Detect which cell encompasses the target text, then output its (X, Y) center coordinate. 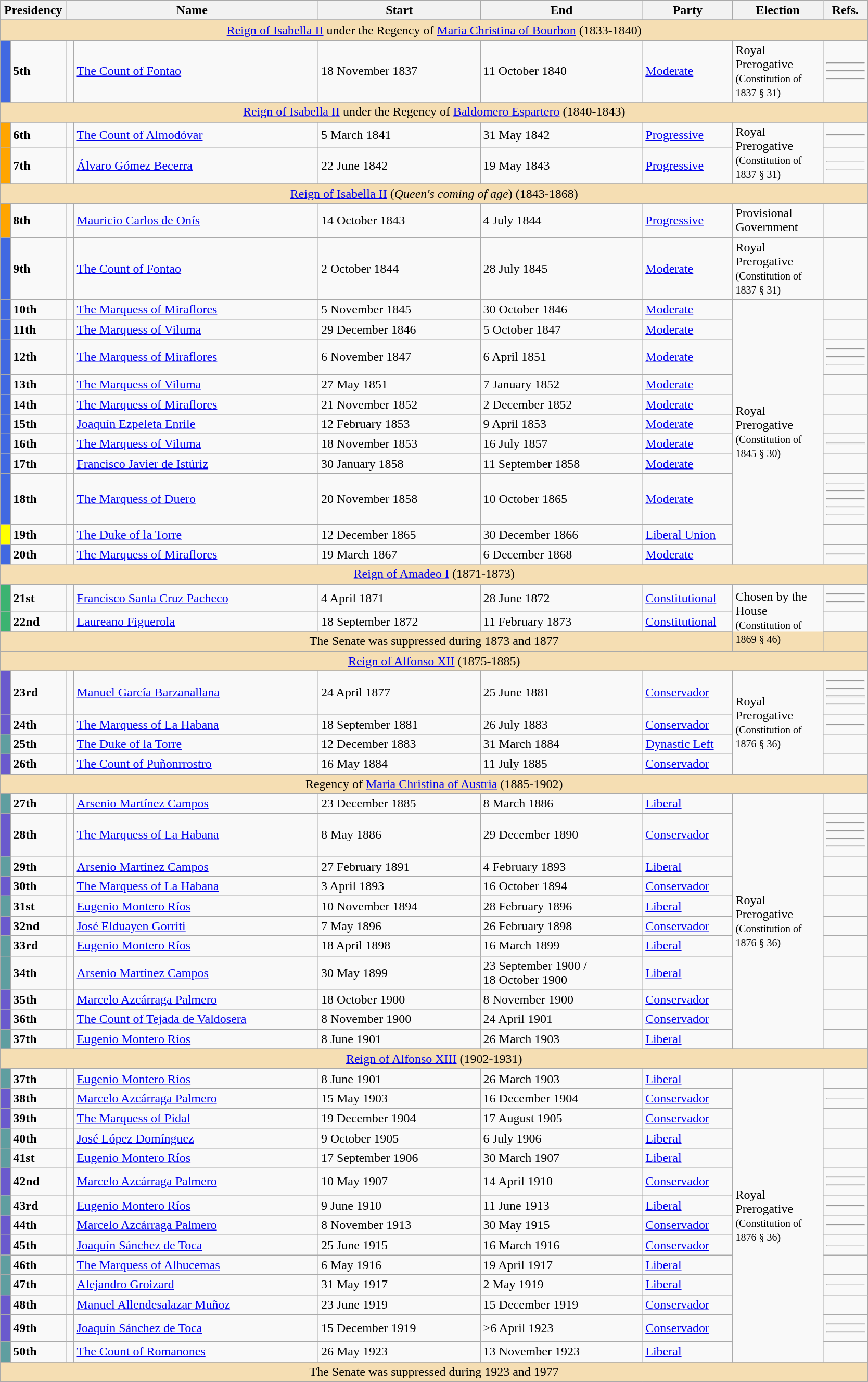
Royal Prerogative (Constitution of 1845 § 30) (777, 432)
José Elduayen Gorriti (196, 926)
12 December 1865 (399, 535)
30 December 1866 (561, 535)
9 October 1905 (399, 1138)
28th (39, 835)
Reign of Isabella II under the Regency of Maria Christina of Bourbon (1833-1840) (434, 30)
33rd (39, 946)
20th (39, 554)
Francisco Santa Cruz Pacheco (196, 598)
38th (39, 1098)
23 September 1900 /18 October 1900 (561, 972)
5th (39, 71)
6th (39, 135)
The Senate was suppressed during 1873 and 1877 (434, 641)
8 March 1886 (561, 804)
>6 April 1923 (561, 1328)
4 April 1871 (399, 598)
25 June 1915 (399, 1245)
End (561, 10)
18 April 1898 (399, 946)
11th (39, 329)
46th (39, 1265)
10 May 1907 (399, 1182)
12 February 1853 (399, 424)
17 August 1905 (561, 1118)
24 April 1901 (561, 1019)
19 March 1867 (399, 554)
32nd (39, 926)
The Count of Tejada de Valdosera (196, 1019)
10 November 1894 (399, 906)
22 June 1842 (399, 166)
3 April 1893 (399, 886)
31 May 1842 (561, 135)
17 September 1906 (399, 1158)
Presidency (33, 10)
Mauricio Carlos de Onís (196, 221)
2 December 1852 (561, 404)
16 May 1884 (399, 764)
Reign of Alfonso XIII (1902-1931) (434, 1059)
4 February 1893 (561, 867)
9 June 1910 (399, 1206)
29 December 1846 (399, 329)
The Marquess of Pidal (196, 1118)
28 February 1896 (561, 906)
Manuel García Barzanallana (196, 692)
7th (39, 166)
44th (39, 1225)
30 January 1858 (399, 464)
19 December 1904 (399, 1118)
27th (39, 804)
16th (39, 444)
41st (39, 1158)
José López Domínguez (196, 1138)
34th (39, 972)
Election (777, 10)
6 July 1906 (561, 1138)
36th (39, 1019)
25th (39, 744)
26 February 1898 (561, 926)
Laureano Figuerola (196, 622)
11 September 1858 (561, 464)
11 June 1913 (561, 1206)
16 December 1904 (561, 1098)
19 May 1843 (561, 166)
5 October 1847 (561, 329)
35th (39, 999)
22nd (39, 622)
15 May 1903 (399, 1098)
24 April 1877 (399, 692)
21 November 1852 (399, 404)
Refs. (845, 10)
13 November 1923 (561, 1352)
47th (39, 1285)
9 April 1853 (561, 424)
6 May 1916 (399, 1265)
5 March 1841 (399, 135)
Alejandro Groizard (196, 1285)
Liberal Union (688, 535)
26 July 1883 (561, 724)
The Count of Almodóvar (196, 135)
2 May 1919 (561, 1285)
16 March 1916 (561, 1245)
2 October 1844 (399, 269)
The Count of Romanones (196, 1352)
26th (39, 764)
16 October 1894 (561, 886)
Provisional Government (777, 221)
16 March 1899 (561, 946)
19 April 1917 (561, 1265)
Start (399, 10)
4 July 1844 (561, 221)
The Count of Puñonrrostro (196, 764)
Reign of Isabella II (Queen's coming of age) (1843-1868) (434, 194)
8 May 1886 (399, 835)
Francisco Javier de Istúriz (196, 464)
29th (39, 867)
The Marquess of Duero (196, 499)
18 November 1837 (399, 71)
7 May 1896 (399, 926)
28 July 1845 (561, 269)
15th (39, 424)
26 May 1923 (399, 1352)
40th (39, 1138)
18 September 1881 (399, 724)
23 December 1885 (399, 804)
Chosen by the House (Constitution of 1869 § 46) (777, 617)
Party (688, 10)
8 November 1913 (399, 1225)
12 December 1883 (399, 744)
9th (39, 269)
30 October 1846 (561, 309)
31 May 1917 (399, 1285)
8th (39, 221)
14th (39, 404)
14 October 1843 (399, 221)
30th (39, 886)
42nd (39, 1182)
Álvaro Gómez Becerra (196, 166)
Reign of Amadeo I (1871-1873) (434, 574)
11 October 1840 (561, 71)
27 May 1851 (399, 384)
28 June 1872 (561, 598)
13th (39, 384)
18 October 1900 (399, 999)
14 April 1910 (561, 1182)
50th (39, 1352)
45th (39, 1245)
21st (39, 598)
24th (39, 724)
The Senate was suppressed during 1923 and 1977 (434, 1372)
39th (39, 1118)
31st (39, 906)
Name (193, 10)
6 November 1847 (399, 357)
10 October 1865 (561, 499)
18th (39, 499)
12th (39, 357)
Manuel Allendesalazar Muñoz (196, 1304)
29 December 1890 (561, 835)
18 September 1872 (399, 622)
11 July 1885 (561, 764)
30 May 1899 (399, 972)
43rd (39, 1206)
7 January 1852 (561, 384)
19th (39, 535)
Reign of Isabella II under the Regency of Baldomero Espartero (1840-1843) (434, 112)
20 November 1858 (399, 499)
11 February 1873 (561, 622)
5 November 1845 (399, 309)
17th (39, 464)
Dynastic Left (688, 744)
27 February 1891 (399, 867)
30 May 1915 (561, 1225)
30 March 1907 (561, 1158)
25 June 1881 (561, 692)
Reign of Alfonso XII (1875-1885) (434, 661)
49th (39, 1328)
48th (39, 1304)
6 April 1851 (561, 357)
The Marquess of Alhucemas (196, 1265)
Joaquín Ezpeleta Enrile (196, 424)
31 March 1884 (561, 744)
23 June 1919 (399, 1304)
10th (39, 309)
6 December 1868 (561, 554)
16 July 1857 (561, 444)
Regency of Maria Christina of Austria (1885-1902) (434, 783)
23rd (39, 692)
18 November 1853 (399, 444)
